Return the [x, y] coordinate for the center point of the cell that contains the specified text.  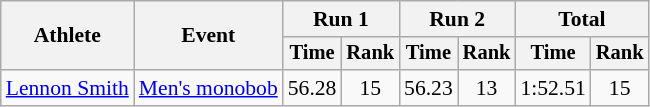
13 [487, 88]
Event [208, 36]
Total [582, 19]
Run 1 [341, 19]
Men's monobob [208, 88]
56.28 [312, 88]
Athlete [68, 36]
Lennon Smith [68, 88]
1:52.51 [552, 88]
Run 2 [457, 19]
56.23 [428, 88]
